Search for the cell housing the specified text and yield its (X, Y) center coordinate. 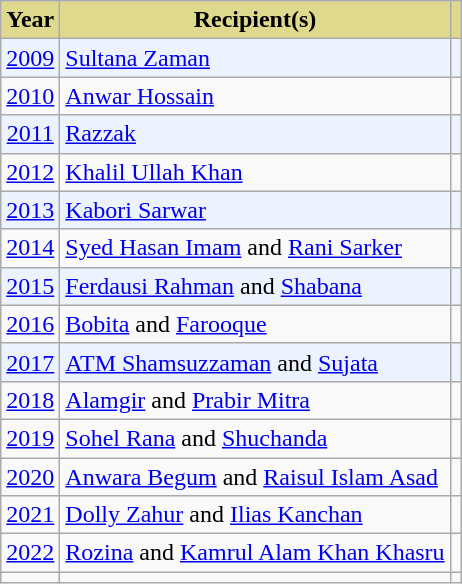
Syed Hasan Imam and Rani Sarker (255, 248)
2014 (30, 248)
Alamgir and Prabir Mitra (255, 400)
2019 (30, 438)
2011 (30, 134)
2017 (30, 362)
Khalil Ullah Khan (255, 172)
2012 (30, 172)
Razzak (255, 134)
2016 (30, 324)
2020 (30, 477)
Sultana Zaman (255, 58)
2013 (30, 210)
Recipient(s) (255, 20)
2021 (30, 515)
Bobita and Farooque (255, 324)
Rozina and Kamrul Alam Khan Khasru (255, 553)
2009 (30, 58)
Year (30, 20)
Sohel Rana and Shuchanda (255, 438)
Dolly Zahur and Ilias Kanchan (255, 515)
2018 (30, 400)
Anwar Hossain (255, 96)
Ferdausi Rahman and Shabana (255, 286)
2015 (30, 286)
ATM Shamsuzzaman and Sujata (255, 362)
Kabori Sarwar (255, 210)
2022 (30, 553)
2010 (30, 96)
Anwara Begum and Raisul Islam Asad (255, 477)
